Extract the (x, y) coordinate from the center of the cell holding the provided text.  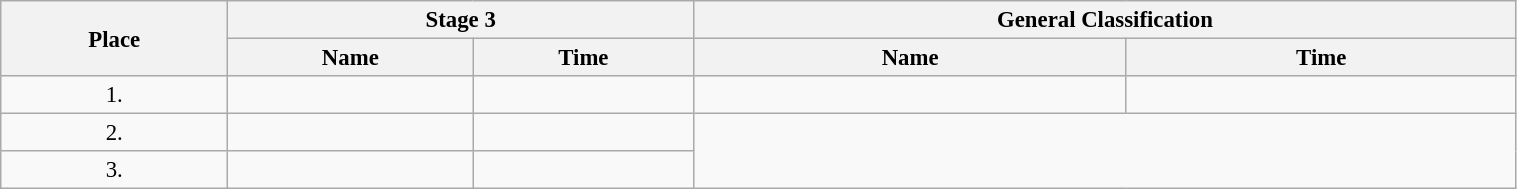
2. (114, 133)
3. (114, 170)
Place (114, 38)
General Classification (1105, 20)
1. (114, 95)
Stage 3 (461, 20)
